Identify which cell holds the provided text, then report its (X, Y) central coordinate. 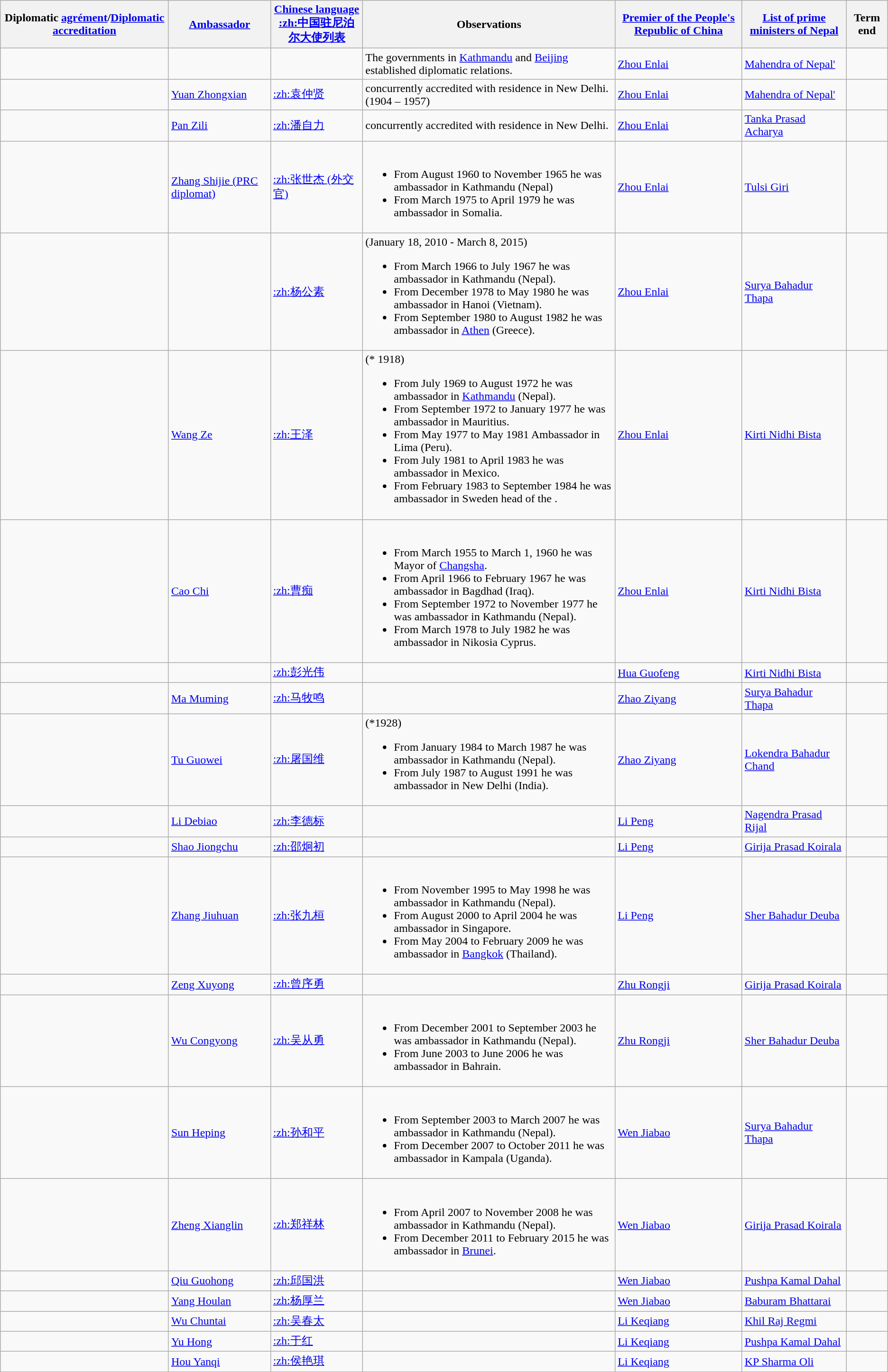
Li Debiao (219, 821)
:zh:于红 (317, 1341)
:zh:王泽 (317, 435)
Observations (489, 25)
List of prime ministers of Nepal (794, 25)
Zhang Jiuhuan (219, 916)
Baburam Bhattarai (794, 1301)
From September 2003 to March 2007 he was ambassador in Kathmandu (Nepal).From December 2007 to October 2011 he was ambassador in Kampala (Uganda). (489, 1133)
Diplomatic agrément/Diplomatic accreditation (84, 25)
Pan Zili (219, 125)
Tanka Prasad Acharya (794, 125)
Premier of the People's Republic of China (679, 25)
:zh:杨公素 (317, 292)
Tulsi Giri (794, 187)
Hua Guofeng (679, 672)
Yu Hong (219, 1341)
concurrently accredited with residence in New Delhi. (1904 – 1957) (489, 95)
Yang Houlan (219, 1301)
Khil Raj Regmi (794, 1321)
Tu Guowei (219, 760)
concurrently accredited with residence in New Delhi. (489, 125)
Lokendra Bahadur Chand (794, 760)
:zh:张九桓 (317, 916)
:zh:曹痴 (317, 591)
:zh:马牧鸣 (317, 698)
Nagendra Prasad Rijal (794, 821)
From August 1960 to November 1965 he was ambassador in Kathmandu (Nepal)From March 1975 to April 1979 he was ambassador in Somalia. (489, 187)
:zh:邱国洪 (317, 1280)
From December 2001 to September 2003 he was ambassador in Kathmandu (Nepal).From June 2003 to June 2006 he was ambassador in Bahrain. (489, 1041)
(*1928)From January 1984 to March 1987 he was ambassador in Kathmandu (Nepal).From July 1987 to August 1991 he was ambassador in New Delhi (India). (489, 760)
Zeng Xuyong (219, 985)
Qiu Guohong (219, 1280)
Wu Congyong (219, 1041)
Wu Chuntai (219, 1321)
:zh:郑祥林 (317, 1225)
:zh:孙和平 (317, 1133)
:zh:侯艳琪 (317, 1362)
:zh:潘自力 (317, 125)
:zh:屠国维 (317, 760)
Shao Jiongchu (219, 847)
:zh:邵炯初 (317, 847)
Hou Yanqi (219, 1362)
From April 2007 to November 2008 he was ambassador in Kathmandu (Nepal).From December 2011 to February 2015 he was ambassador in Brunei. (489, 1225)
Zheng Xianglin (219, 1225)
:zh:吴春太 (317, 1321)
Ma Muming (219, 698)
Wang Ze (219, 435)
Ambassador (219, 25)
Term end (867, 25)
:zh:曾序勇 (317, 985)
Yuan Zhongxian (219, 95)
:zh:彭光伟 (317, 672)
The governments in Kathmandu and Beijing established diplomatic relations. (489, 64)
Chinese language:zh:中国驻尼泊尔大使列表 (317, 25)
KP Sharma Oli (794, 1362)
:zh:杨厚兰 (317, 1301)
Sun Heping (219, 1133)
:zh:袁仲贤 (317, 95)
:zh:李德标 (317, 821)
:zh:张世杰 (外交官) (317, 187)
Cao Chi (219, 591)
Zhang Shijie (PRC diplomat) (219, 187)
:zh:吴从勇 (317, 1041)
